Search for the cell housing the specified text and yield its [x, y] center coordinate. 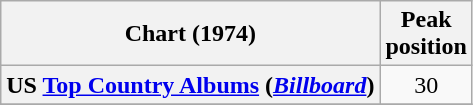
30 [426, 85]
US Top Country Albums (Billboard) [190, 85]
Chart (1974) [190, 34]
Peakposition [426, 34]
